From the cell containing the given text, extract its center point as [X, Y] coordinate. 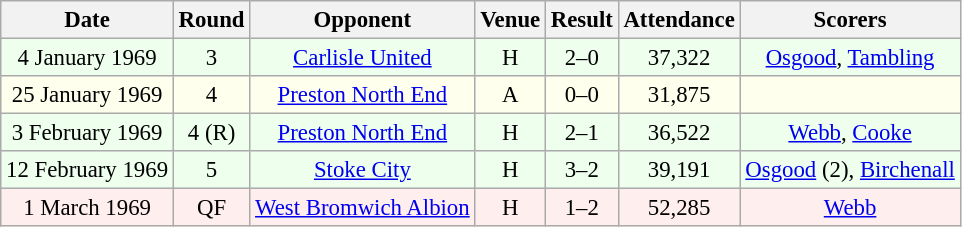
A [510, 95]
Attendance [679, 20]
52,285 [679, 208]
Osgood (2), Birchenall [850, 170]
3–2 [582, 170]
2–1 [582, 133]
Carlisle United [362, 58]
5 [211, 170]
Round [211, 20]
Result [582, 20]
Webb [850, 208]
12 February 1969 [88, 170]
Webb, Cooke [850, 133]
Date [88, 20]
2–0 [582, 58]
1 March 1969 [88, 208]
QF [211, 208]
Opponent [362, 20]
4 [211, 95]
31,875 [679, 95]
3 [211, 58]
25 January 1969 [88, 95]
4 (R) [211, 133]
36,522 [679, 133]
Venue [510, 20]
37,322 [679, 58]
0–0 [582, 95]
West Bromwich Albion [362, 208]
39,191 [679, 170]
Osgood, Tambling [850, 58]
1–2 [582, 208]
4 January 1969 [88, 58]
Scorers [850, 20]
Stoke City [362, 170]
3 February 1969 [88, 133]
